Determine the (x, y) coordinate at the center of the cell enclosing the given text.  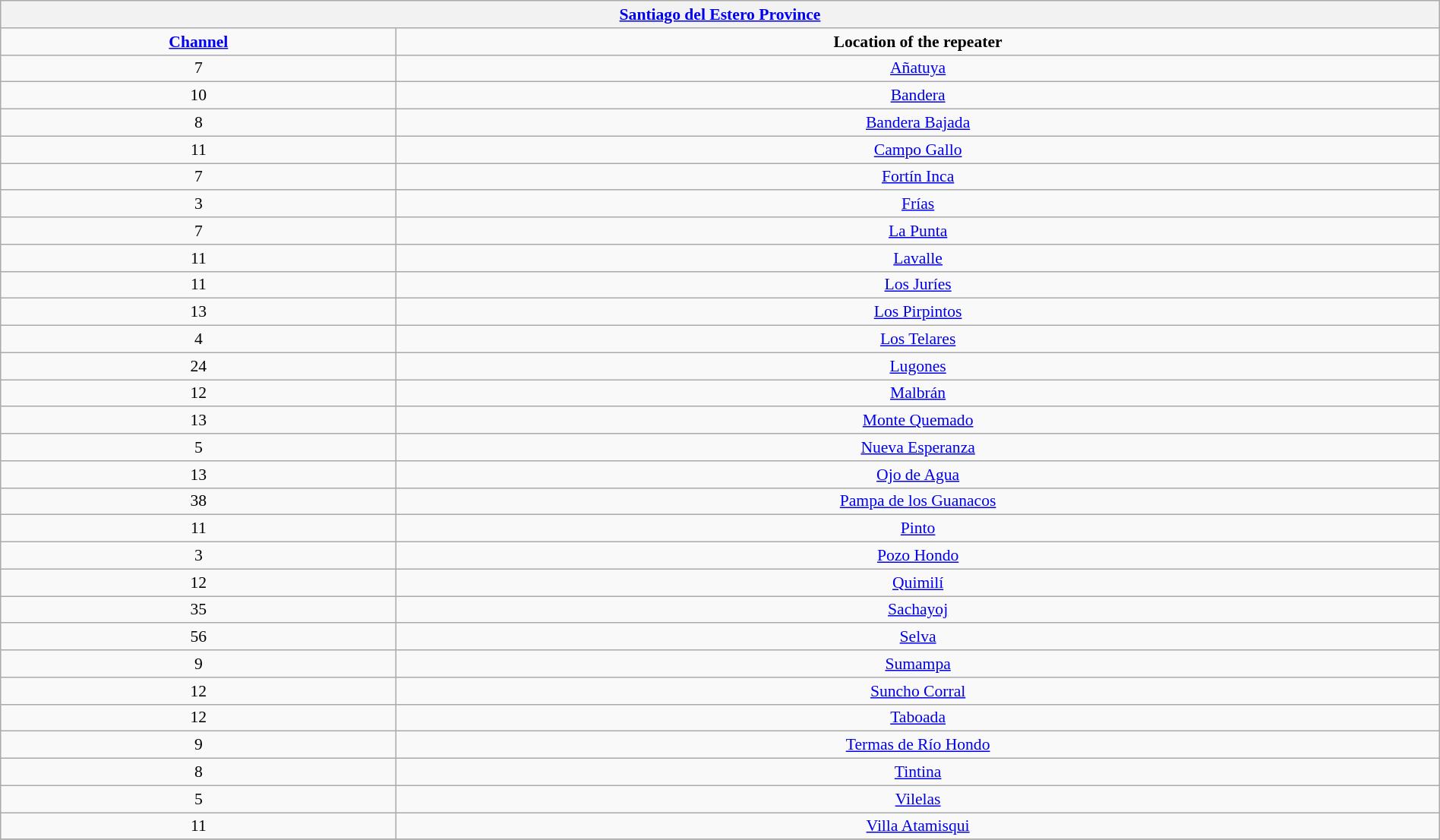
Los Pirpintos (917, 312)
Añatuya (917, 68)
Pozo Hondo (917, 556)
Location of the repeater (917, 42)
Channel (199, 42)
Monte Quemado (917, 421)
24 (199, 366)
Nueva Esperanza (917, 447)
38 (199, 501)
56 (199, 637)
Taboada (917, 718)
Ojo de Agua (917, 475)
4 (199, 339)
Selva (917, 637)
10 (199, 96)
Los Telares (917, 339)
Lavalle (917, 258)
Sumampa (917, 664)
35 (199, 610)
Sachayoj (917, 610)
Termas de Río Hondo (917, 745)
Vilelas (917, 799)
Santiago del Estero Province (720, 14)
Bandera Bajada (917, 123)
La Punta (917, 231)
Tintina (917, 772)
Pampa de los Guanacos (917, 501)
Suncho Corral (917, 691)
Quimilí (917, 583)
Pinto (917, 529)
Los Juríes (917, 285)
Bandera (917, 96)
Fortín Inca (917, 177)
Malbrán (917, 393)
Villa Atamisqui (917, 826)
Frías (917, 204)
Campo Gallo (917, 150)
Lugones (917, 366)
